Determine the (X, Y) coordinate at the center of the cell enclosing the given text.  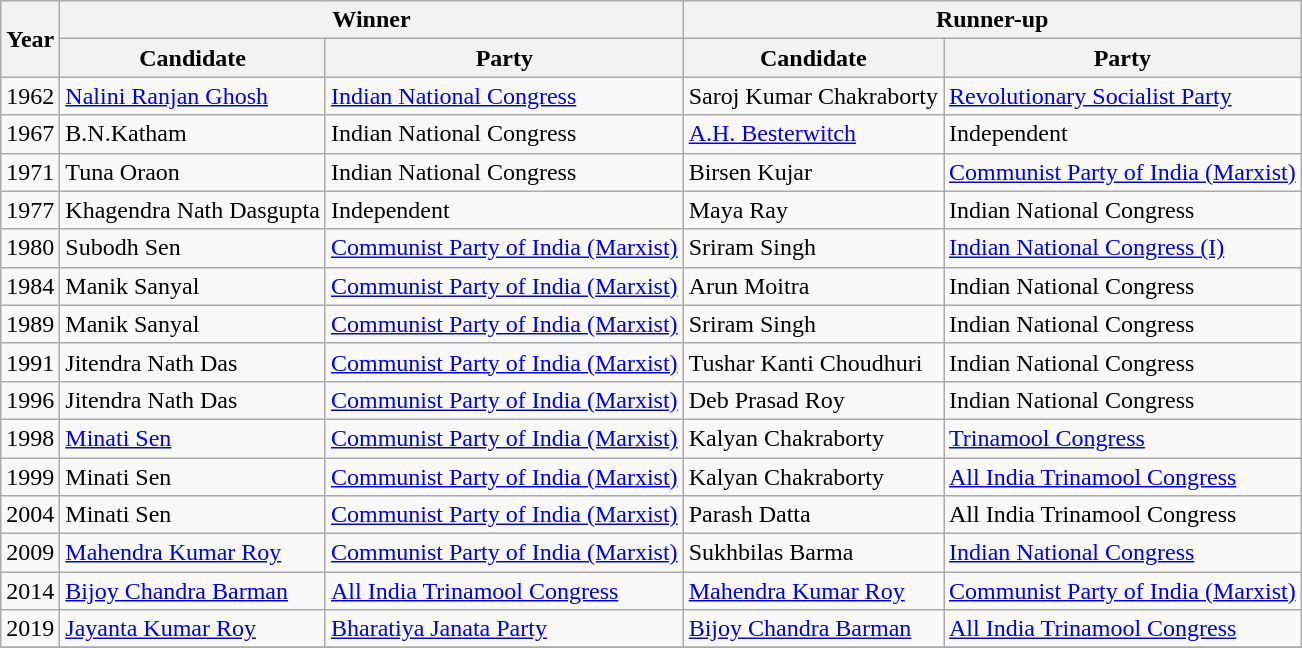
Parash Datta (813, 515)
Sukhbilas Barma (813, 553)
Nalini Ranjan Ghosh (193, 96)
Saroj Kumar Chakraborty (813, 96)
Maya Ray (813, 210)
Year (30, 39)
Subodh Sen (193, 248)
Bharatiya Janata Party (504, 629)
Winner (372, 20)
2004 (30, 515)
1967 (30, 134)
Revolutionary Socialist Party (1123, 96)
Birsen Kujar (813, 172)
2019 (30, 629)
1971 (30, 172)
1980 (30, 248)
1989 (30, 324)
Tushar Kanti Choudhuri (813, 362)
A.H. Besterwitch (813, 134)
Khagendra Nath Dasgupta (193, 210)
Runner-up (992, 20)
1962 (30, 96)
Indian National Congress (I) (1123, 248)
Tuna Oraon (193, 172)
1984 (30, 286)
1977 (30, 210)
2009 (30, 553)
Jayanta Kumar Roy (193, 629)
Deb Prasad Roy (813, 400)
Trinamool Congress (1123, 438)
1996 (30, 400)
2014 (30, 591)
Arun Moitra (813, 286)
1991 (30, 362)
1998 (30, 438)
1999 (30, 477)
B.N.Katham (193, 134)
